Detect which cell encompasses the target text, then output its (x, y) center coordinate. 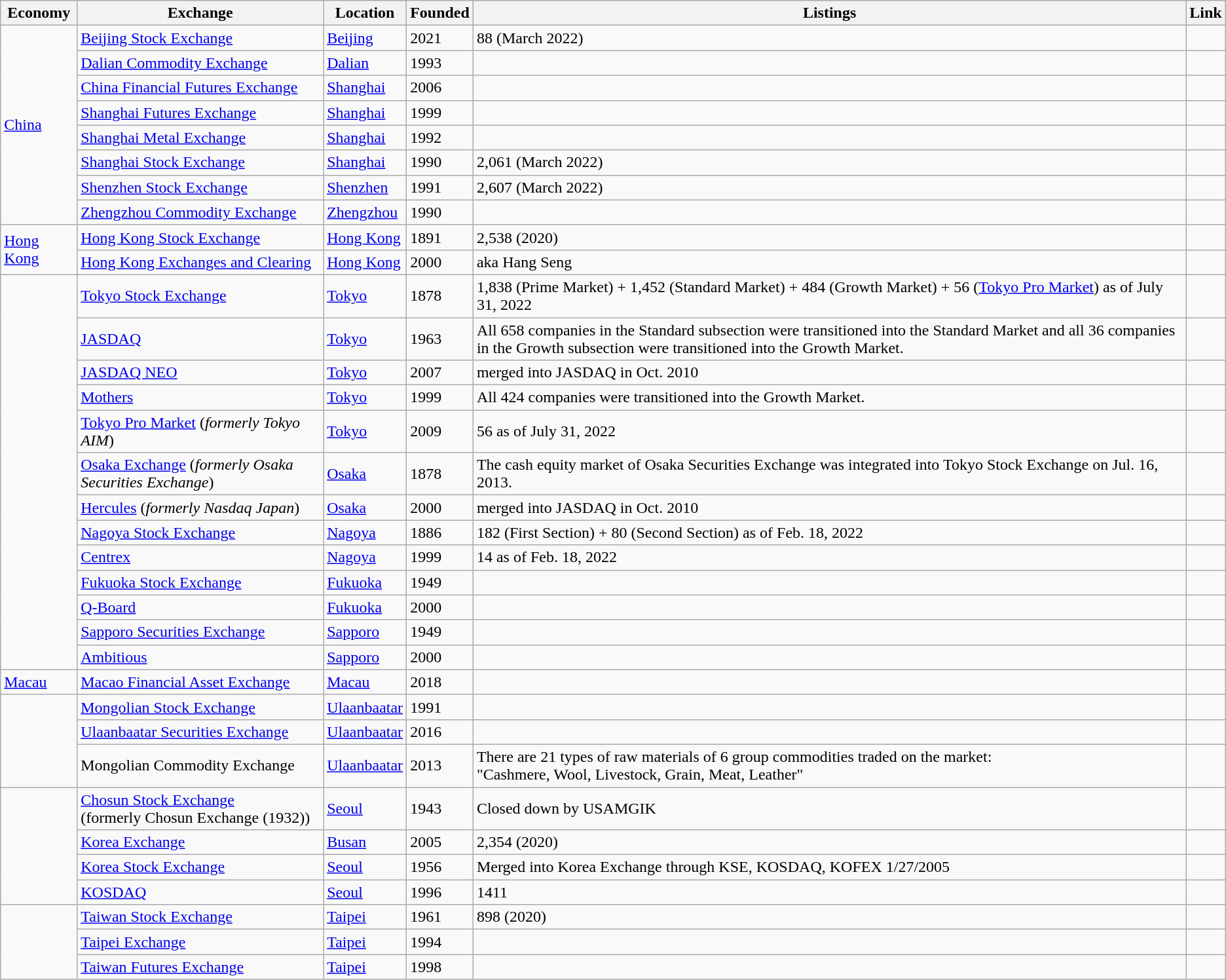
2005 (440, 842)
2021 (440, 38)
14 as of Feb. 18, 2022 (829, 557)
1961 (440, 917)
JASDAQ NEO (200, 373)
Mongolian Commodity Exchange (200, 765)
1996 (440, 892)
1992 (440, 138)
1993 (440, 63)
Shanghai Metal Exchange (200, 138)
Mothers (200, 398)
1943 (440, 808)
Centrex (200, 557)
Shenzhen (365, 187)
898 (2020) (829, 917)
Korea Stock Exchange (200, 867)
KOSDAQ (200, 892)
1,838 (Prime Market) + 1,452 (Standard Market) + 484 (Growth Market) + 56 (Tokyo Pro Market) as of July 31, 2022 (829, 296)
Founded (440, 13)
China Financial Futures Exchange (200, 88)
Shanghai Stock Exchange (200, 162)
Macao Financial Asset Exchange (200, 682)
Hong Kong Stock Exchange (200, 237)
2018 (440, 682)
Osaka Exchange (formerly Osaka Securities Exchange) (200, 474)
1891 (440, 237)
2007 (440, 373)
Tokyo Stock Exchange (200, 296)
Merged into Korea Exchange through KSE, KOSDAQ, KOFEX 1/27/2005 (829, 867)
Ulaanbaatar Securities Exchange (200, 732)
Closed down by USAMGIK (829, 808)
2,061 (March 2022) (829, 162)
1994 (440, 942)
JASDAQ (200, 338)
1998 (440, 967)
1886 (440, 533)
China (39, 125)
2013 (440, 765)
2006 (440, 88)
1963 (440, 338)
Korea Exchange (200, 842)
All 424 companies were transitioned into the Growth Market. (829, 398)
Listings (829, 13)
Nagoya Stock Exchange (200, 533)
2,538 (2020) (829, 237)
1411 (829, 892)
Shenzhen Stock Exchange (200, 187)
2016 (440, 732)
Link (1206, 13)
Mongolian Stock Exchange (200, 707)
182 (First Section) + 80 (Second Section) as of Feb. 18, 2022 (829, 533)
Tokyo Pro Market (formerly Tokyo AIM) (200, 431)
Hercules (formerly Nasdaq Japan) (200, 508)
Zhengzhou (365, 212)
2,354 (2020) (829, 842)
Q-Board (200, 607)
Busan (365, 842)
Economy (39, 13)
Fukuoka Stock Exchange (200, 582)
Taiwan Stock Exchange (200, 917)
1956 (440, 867)
There are 21 types of raw materials of 6 group commodities traded on the market:"Cashmere, Wool, Livestock, Grain, Meat, Leather" (829, 765)
Zhengzhou Commodity Exchange (200, 212)
2009 (440, 431)
Hong Kong Exchanges and Clearing (200, 262)
Sapporo Securities Exchange (200, 632)
Shanghai Futures Exchange (200, 113)
2,607 (March 2022) (829, 187)
Taipei Exchange (200, 942)
56 as of July 31, 2022 (829, 431)
88 (March 2022) (829, 38)
Exchange (200, 13)
Taiwan Futures Exchange (200, 967)
Ambitious (200, 657)
Beijing Stock Exchange (200, 38)
Location (365, 13)
aka Hang Seng (829, 262)
Chosun Stock Exchange(formerly Chosun Exchange (1932)) (200, 808)
Dalian (365, 63)
Beijing (365, 38)
Dalian Commodity Exchange (200, 63)
The cash equity market of Osaka Securities Exchange was integrated into Tokyo Stock Exchange on Jul. 16, 2013. (829, 474)
